Scan for the cell matching the given text and deliver its (x, y) coordinate at center. 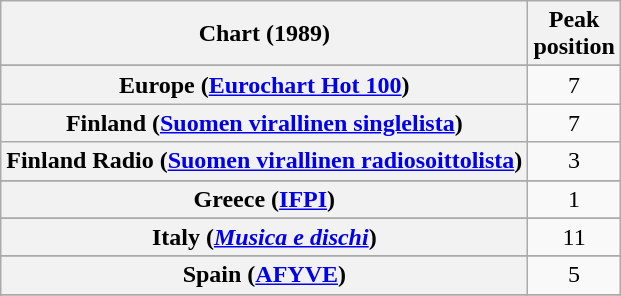
1 (574, 199)
11 (574, 237)
Chart (1989) (264, 34)
3 (574, 161)
Finland Radio (Suomen virallinen radiosoittolista) (264, 161)
Europe (Eurochart Hot 100) (264, 85)
Peakposition (574, 34)
5 (574, 275)
Italy (Musica e dischi) (264, 237)
Finland (Suomen virallinen singlelista) (264, 123)
Spain (AFYVE) (264, 275)
Greece (IFPI) (264, 199)
